Locate the cell with the specified text and output its (X, Y) center coordinate. 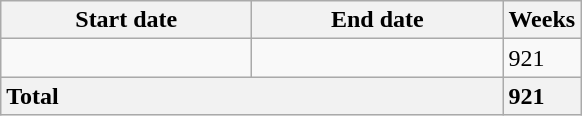
End date (378, 20)
Total (252, 96)
Weeks (542, 20)
Start date (126, 20)
